Extract the [X, Y] coordinate from the center of the cell holding the provided text.  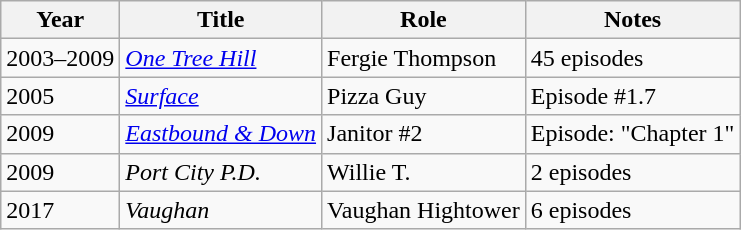
Pizza Guy [424, 96]
Vaughan [221, 210]
Role [424, 20]
One Tree Hill [221, 58]
Eastbound & Down [221, 134]
2005 [60, 96]
Willie T. [424, 172]
Vaughan Hightower [424, 210]
Episode #1.7 [632, 96]
Year [60, 20]
2 episodes [632, 172]
Notes [632, 20]
Port City P.D. [221, 172]
Janitor #2 [424, 134]
2003–2009 [60, 58]
Title [221, 20]
45 episodes [632, 58]
2017 [60, 210]
6 episodes [632, 210]
Surface [221, 96]
Fergie Thompson [424, 58]
Episode: "Chapter 1" [632, 134]
